Scan for the cell matching the given text and deliver its [x, y] coordinate at center. 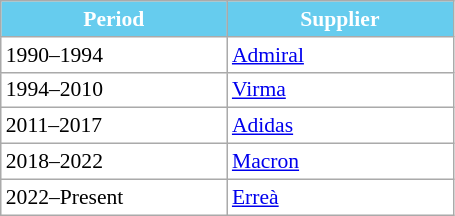
Adidas [340, 126]
1990–1994 [114, 55]
Admiral [340, 55]
Period [114, 19]
Erreà [340, 197]
Supplier [340, 19]
Macron [340, 162]
2018–2022 [114, 162]
2022–Present [114, 197]
1994–2010 [114, 90]
Virma [340, 90]
2011–2017 [114, 126]
